Extract the (X, Y) coordinate from the center of the cell holding the provided text.  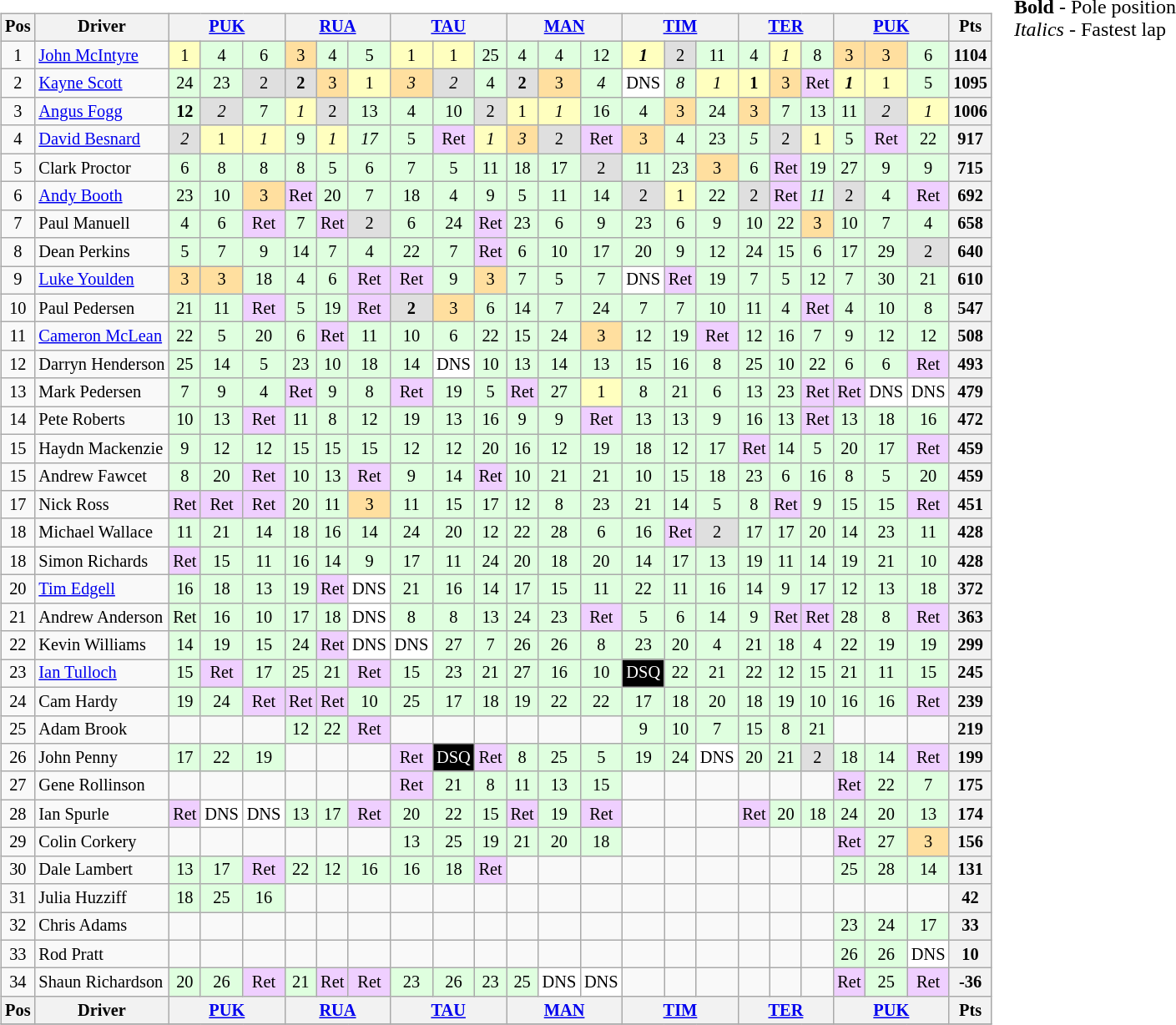
Chris Adams (102, 927)
Ian Spurle (102, 814)
Andrew Fawcet (102, 477)
Paul Pedersen (102, 308)
917 (970, 139)
Shaun Richardson (102, 982)
Colin Corkery (102, 842)
715 (970, 168)
451 (970, 505)
1104 (970, 55)
John McIntyre (102, 55)
Andrew Anderson (102, 617)
Paul Manuell (102, 224)
Kevin Williams (102, 645)
Rod Pratt (102, 954)
239 (970, 701)
372 (970, 589)
1095 (970, 83)
363 (970, 617)
493 (970, 365)
658 (970, 224)
610 (970, 280)
David Besnard (102, 139)
Cameron McLean (102, 336)
199 (970, 758)
Mark Pedersen (102, 392)
Nick Ross (102, 505)
479 (970, 392)
1006 (970, 112)
Andy Booth (102, 196)
Simon Richards (102, 561)
Gene Rollinson (102, 785)
Ian Tulloch (102, 674)
31 (18, 898)
Julia Huzziff (102, 898)
692 (970, 196)
Kayne Scott (102, 83)
Tim Edgell (102, 589)
472 (970, 421)
547 (970, 308)
174 (970, 814)
Cam Hardy (102, 701)
Darryn Henderson (102, 365)
219 (970, 730)
42 (970, 898)
34 (18, 982)
Dale Lambert (102, 870)
640 (970, 252)
245 (970, 674)
Angus Fogg (102, 112)
131 (970, 870)
Adam Brook (102, 730)
299 (970, 645)
Luke Youlden (102, 280)
Clark Proctor (102, 168)
Michael Wallace (102, 533)
Pete Roberts (102, 421)
508 (970, 336)
175 (970, 785)
John Penny (102, 758)
Dean Perkins (102, 252)
32 (18, 927)
Haydn Mackenzie (102, 448)
156 (970, 842)
-36 (970, 982)
